Determine the (X, Y) coordinate at the center of the cell enclosing the given text.  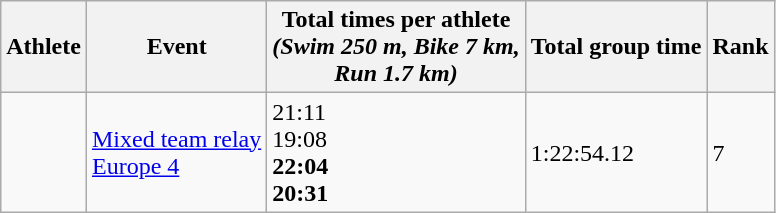
Rank (740, 47)
Total times per athlete (Swim 250 m, Bike 7 km, Run 1.7 km) (396, 47)
Athlete (44, 47)
Event (176, 47)
Mixed team relay Europe 4 (176, 152)
Total group time (616, 47)
1:22:54.12 (616, 152)
7 (740, 152)
21:1119:0822:0420:31 (396, 152)
